Identify which cell holds the provided text, then report its (X, Y) central coordinate. 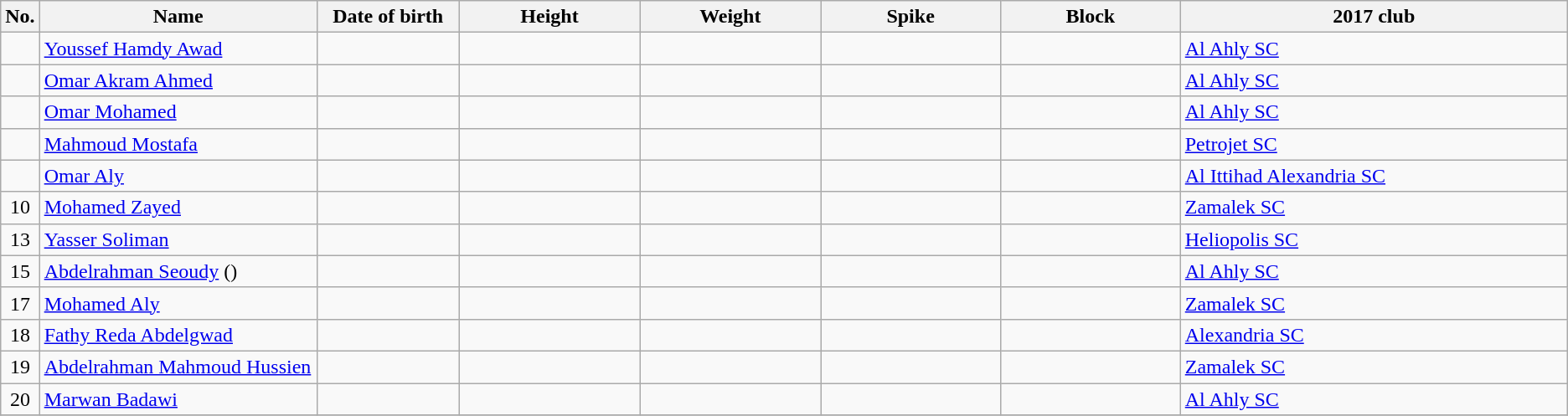
Youssef Hamdy Awad (178, 49)
17 (20, 303)
13 (20, 239)
20 (20, 399)
Al Ittihad Alexandria SC (1374, 176)
Block (1091, 17)
Abdelrahman Mahmoud Hussien (178, 367)
Mahmoud Mostafa (178, 144)
Spike (911, 17)
Alexandria SC (1374, 335)
10 (20, 208)
Yasser Soliman (178, 239)
2017 club (1374, 17)
19 (20, 367)
Omar Mohamed (178, 112)
Petrojet SC (1374, 144)
No. (20, 17)
Fathy Reda Abdelgwad (178, 335)
Name (178, 17)
18 (20, 335)
Omar Akram Ahmed (178, 80)
Mohamed Aly (178, 303)
Heliopolis SC (1374, 239)
Marwan Badawi (178, 399)
Height (549, 17)
Abdelrahman Seoudy () (178, 271)
15 (20, 271)
Omar Aly (178, 176)
Date of birth (388, 17)
Mohamed Zayed (178, 208)
Weight (730, 17)
